Locate the cell with the specified text and output its (x, y) center coordinate. 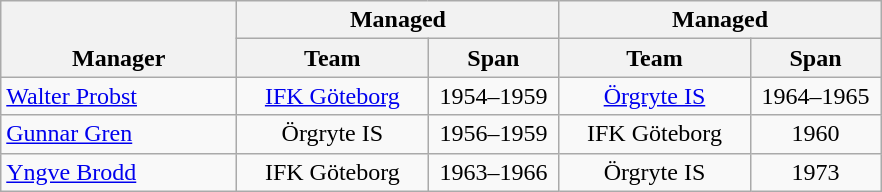
Yngve Brodd (119, 172)
1973 (816, 172)
1963–1966 (494, 172)
Gunnar Gren (119, 134)
1960 (816, 134)
1954–1959 (494, 96)
1964–1965 (816, 96)
1956–1959 (494, 134)
Walter Probst (119, 96)
Manager (119, 39)
